Output the [X, Y] coordinate of the center of the cell containing the given text.  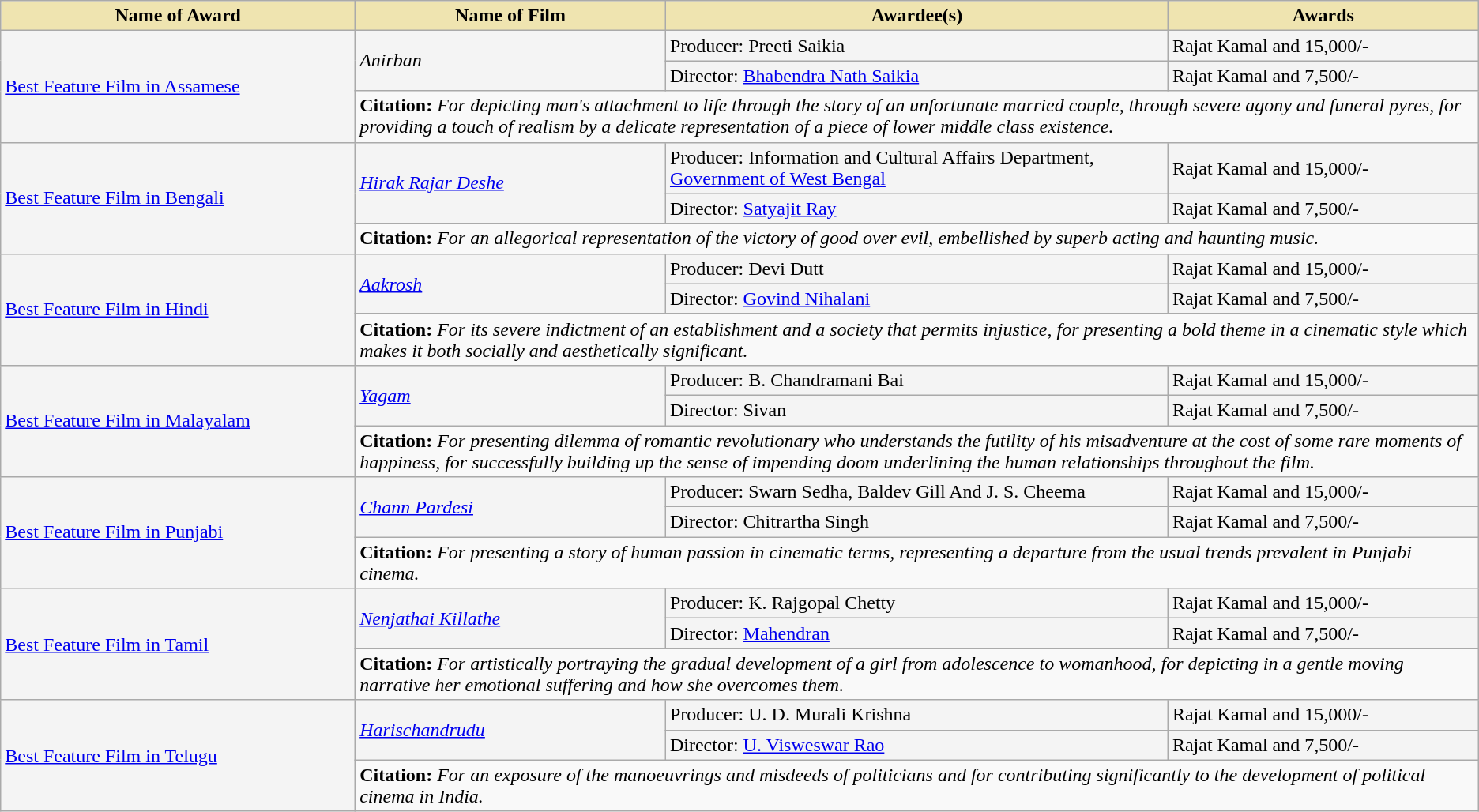
Best Feature Film in Bengali [179, 197]
Producer: K. Rajgopal Chetty [916, 603]
Name of Award [179, 16]
Producer: Preeti Saikia [916, 46]
Director: Chitrartha Singh [916, 522]
Director: Sivan [916, 410]
Citation: For an allegorical representation of the victory of good over evil, embellished by superb acting and haunting music. [917, 239]
Producer: Swarn Sedha, Baldev Gill And J. S. Cheema [916, 492]
Nenjathai Killathe [510, 618]
Producer: Devi Dutt [916, 269]
Name of Film [510, 16]
Hirak Rajar Deshe [510, 183]
Director: Govind Nihalani [916, 299]
Citation: For presenting a story of human passion in cinematic terms, representing a departure from the usual trends prevalent in Punjabi cinema. [917, 562]
Awardee(s) [916, 16]
Director: Satyajit Ray [916, 209]
Best Feature Film in Punjabi [179, 532]
Aakrosh [510, 284]
Best Feature Film in Telugu [179, 755]
Best Feature Film in Malayalam [179, 420]
Producer: Information and Cultural Affairs Department, Government of West Bengal [916, 167]
Harischandrudu [510, 730]
Producer: B. Chandramani Bai [916, 380]
Director: Mahendran [916, 633]
Yagam [510, 395]
Producer: U. D. Murali Krishna [916, 715]
Director: Bhabendra Nath Saikia [916, 76]
Best Feature Film in Tamil [179, 645]
Anirban [510, 61]
Director: U. Visweswar Rao [916, 745]
Awards [1323, 16]
Best Feature Film in Hindi [179, 310]
Best Feature Film in Assamese [179, 87]
Chann Pardesi [510, 507]
